Provide the (X, Y) coordinate of the cell's center where the given text is located.  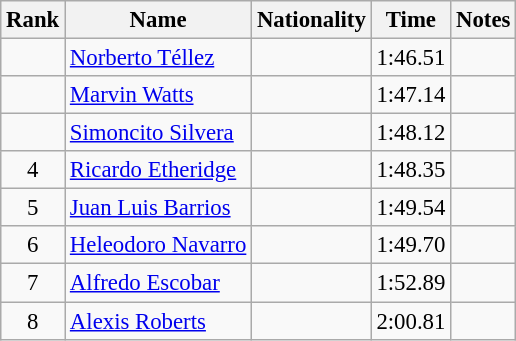
Alfredo Escobar (158, 283)
7 (33, 283)
8 (33, 321)
Juan Luis Barrios (158, 208)
6 (33, 245)
Time (411, 20)
Marvin Watts (158, 95)
2:00.81 (411, 321)
Ricardo Etheridge (158, 170)
1:49.54 (411, 208)
Norberto Téllez (158, 58)
4 (33, 170)
Nationality (312, 20)
Name (158, 20)
1:52.89 (411, 283)
Rank (33, 20)
1:48.12 (411, 133)
1:49.70 (411, 245)
Simoncito Silvera (158, 133)
1:47.14 (411, 95)
Alexis Roberts (158, 321)
1:46.51 (411, 58)
Heleodoro Navarro (158, 245)
Notes (484, 20)
5 (33, 208)
1:48.35 (411, 170)
